From the cell containing the given text, extract its center point as (X, Y) coordinate. 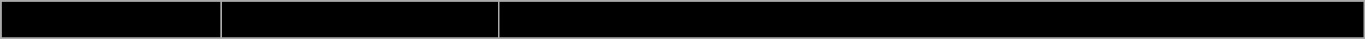
Title (360, 20)
No. (111, 20)
Original air date (932, 20)
